Pinpoint the cell where the given text exists, returning its [x, y] midpoint coordinate. 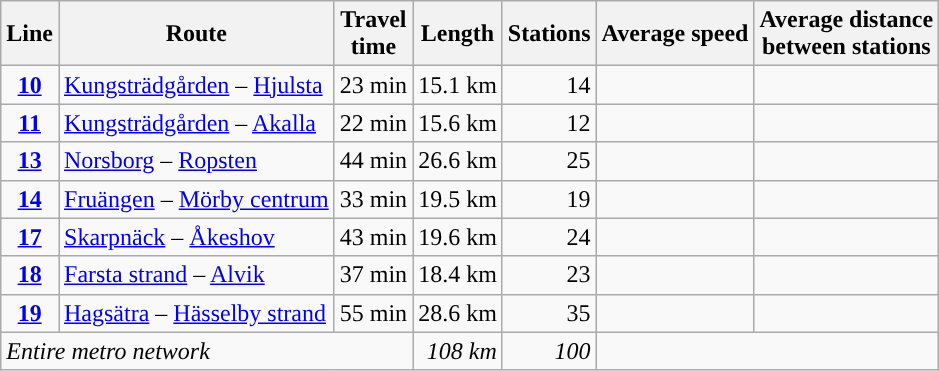
Kungsträdgården – Akalla [196, 123]
22 min [373, 123]
10 [30, 85]
15.6 km [458, 123]
18 [30, 275]
Kungsträdgården – Hjulsta [196, 85]
Stations [549, 34]
26.6 km [458, 161]
Skarpnäck – Åkeshov [196, 237]
11 [30, 123]
24 [549, 237]
Hagsätra – Hässelby strand [196, 313]
18.4 km [458, 275]
100 [549, 351]
28.6 km [458, 313]
33 min [373, 199]
25 [549, 161]
Line [30, 34]
Average distance between stations [846, 34]
Route [196, 34]
35 [549, 313]
108 km [458, 351]
Average speed [675, 34]
44 min [373, 161]
Farsta strand – Alvik [196, 275]
13 [30, 161]
43 min [373, 237]
19.6 km [458, 237]
Fruängen – Mörby centrum [196, 199]
17 [30, 237]
Norsborg – Ropsten [196, 161]
23 min [373, 85]
19.5 km [458, 199]
55 min [373, 313]
Traveltime [373, 34]
Length [458, 34]
15.1 km [458, 85]
12 [549, 123]
Entire metro network [207, 351]
37 min [373, 275]
23 [549, 275]
